For the text-containing cell, return its midpoint in [X, Y] coordinate format. 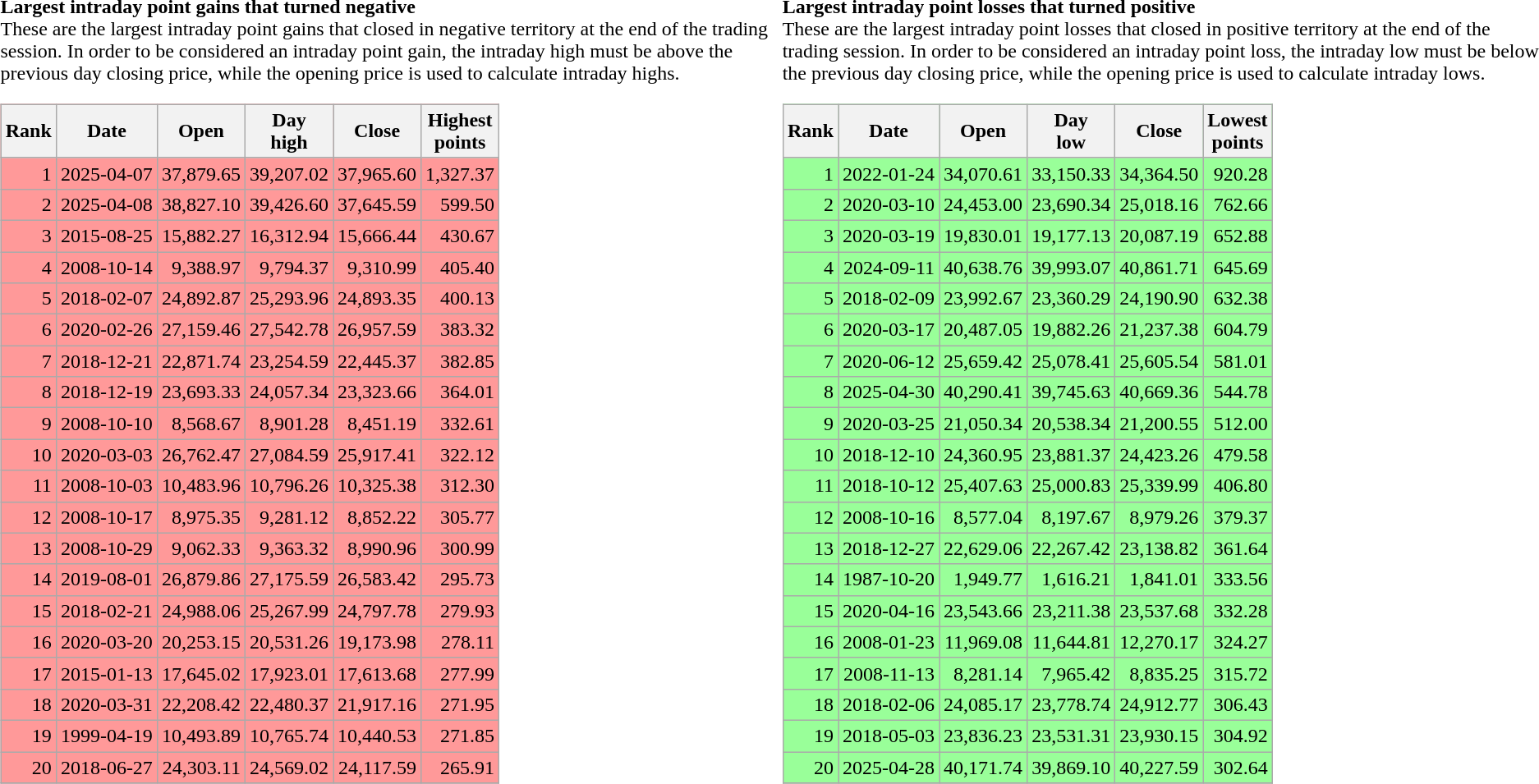
24,569.02 [289, 768]
Daylow [1071, 131]
25,293.96 [289, 299]
20,253.15 [200, 642]
25,078.41 [1071, 361]
24,190.90 [1160, 299]
2020-03-10 [889, 204]
2008-10-10 [107, 424]
9,281.12 [289, 517]
512.00 [1238, 424]
2015-08-25 [107, 236]
24,797.78 [378, 611]
2020-06-12 [889, 361]
479.58 [1238, 455]
20,087.19 [1160, 236]
25,000.83 [1071, 486]
15,666.44 [378, 236]
2015-01-13 [107, 673]
23,778.74 [1071, 704]
37,879.65 [200, 173]
2019-08-01 [107, 580]
23,930.15 [1160, 736]
17,645.02 [200, 673]
38,827.10 [200, 204]
581.01 [1238, 361]
39,426.60 [289, 204]
315.72 [1238, 673]
Lowestpoints [1238, 131]
2018-12-10 [889, 455]
2018-12-19 [107, 392]
20,487.05 [984, 330]
26,762.47 [200, 455]
21,050.34 [984, 424]
10,796.26 [289, 486]
2008-10-17 [107, 517]
1,616.21 [1071, 580]
27,175.59 [289, 580]
23,836.23 [984, 736]
23,211.38 [1071, 611]
24,892.87 [200, 299]
20,538.34 [1071, 424]
39,745.63 [1071, 392]
23,323.66 [378, 392]
22,480.37 [289, 704]
2022-01-24 [889, 173]
17,613.68 [378, 673]
40,861.71 [1160, 267]
24,453.00 [984, 204]
277.99 [460, 673]
305.77 [460, 517]
2018-02-06 [889, 704]
324.27 [1238, 642]
10,325.38 [378, 486]
599.50 [460, 204]
271.85 [460, 736]
39,869.10 [1071, 768]
2008-01-23 [889, 642]
40,171.74 [984, 768]
2018-12-21 [107, 361]
22,871.74 [200, 361]
10,483.96 [200, 486]
271.95 [460, 704]
8,975.35 [200, 517]
2008-10-29 [107, 548]
364.01 [460, 392]
23,690.34 [1071, 204]
1,327.37 [460, 173]
Dayhigh [289, 131]
26,957.59 [378, 330]
2018-06-27 [107, 768]
8,979.26 [1160, 517]
304.92 [1238, 736]
1,841.01 [1160, 580]
2008-10-14 [107, 267]
1999-04-19 [107, 736]
2024-09-11 [889, 267]
333.56 [1238, 580]
278.11 [460, 642]
19,177.13 [1071, 236]
2020-03-25 [889, 424]
430.67 [460, 236]
302.64 [1238, 768]
10,765.74 [289, 736]
2018-02-07 [107, 299]
37,965.60 [378, 173]
2025-04-28 [889, 768]
2018-10-12 [889, 486]
27,542.78 [289, 330]
2020-03-17 [889, 330]
379.37 [1238, 517]
544.78 [1238, 392]
22,208.42 [200, 704]
10,440.53 [378, 736]
2018-02-21 [107, 611]
322.12 [460, 455]
2020-04-16 [889, 611]
295.73 [460, 580]
1,949.77 [984, 580]
11,969.08 [984, 642]
8,568.67 [200, 424]
23,543.66 [984, 611]
2008-11-13 [889, 673]
23,537.68 [1160, 611]
406.80 [1238, 486]
21,917.16 [378, 704]
9,062.33 [200, 548]
2020-03-19 [889, 236]
19,882.26 [1071, 330]
8,852.22 [378, 517]
Highestpoints [460, 131]
9,310.99 [378, 267]
24,912.77 [1160, 704]
24,360.95 [984, 455]
39,993.07 [1071, 267]
24,303.11 [200, 768]
2018-02-09 [889, 299]
8,197.67 [1071, 517]
37,645.59 [378, 204]
8,835.25 [1160, 673]
19,173.98 [378, 642]
400.13 [460, 299]
23,881.37 [1071, 455]
24,423.26 [1160, 455]
265.91 [460, 768]
2020-03-31 [107, 704]
8,451.19 [378, 424]
652.88 [1238, 236]
23,531.31 [1071, 736]
2025-04-30 [889, 392]
2018-12-27 [889, 548]
23,254.59 [289, 361]
25,917.41 [378, 455]
21,237.38 [1160, 330]
632.38 [1238, 299]
2025-04-08 [107, 204]
332.61 [460, 424]
22,629.06 [984, 548]
2020-03-03 [107, 455]
382.85 [460, 361]
8,281.14 [984, 673]
23,992.67 [984, 299]
25,267.99 [289, 611]
361.64 [1238, 548]
16,312.94 [289, 236]
39,207.02 [289, 173]
405.40 [460, 267]
8,901.28 [289, 424]
34,364.50 [1160, 173]
383.32 [460, 330]
920.28 [1238, 173]
25,339.99 [1160, 486]
9,794.37 [289, 267]
25,018.16 [1160, 204]
8,577.04 [984, 517]
2025-04-07 [107, 173]
279.93 [460, 611]
24,085.17 [984, 704]
645.69 [1238, 267]
9,363.32 [289, 548]
27,084.59 [289, 455]
24,893.35 [378, 299]
25,659.42 [984, 361]
26,583.42 [378, 580]
34,070.61 [984, 173]
21,200.55 [1160, 424]
8,990.96 [378, 548]
17,923.01 [289, 673]
22,267.42 [1071, 548]
26,879.86 [200, 580]
25,407.63 [984, 486]
40,638.76 [984, 267]
300.99 [460, 548]
15,882.27 [200, 236]
306.43 [1238, 704]
24,988.06 [200, 611]
2020-03-20 [107, 642]
332.28 [1238, 611]
762.66 [1238, 204]
23,693.33 [200, 392]
2008-10-03 [107, 486]
2020-02-26 [107, 330]
1987-10-20 [889, 580]
12,270.17 [1160, 642]
7,965.42 [1071, 673]
19,830.01 [984, 236]
20,531.26 [289, 642]
2008-10-16 [889, 517]
11,644.81 [1071, 642]
23,360.29 [1071, 299]
23,138.82 [1160, 548]
40,227.59 [1160, 768]
9,388.97 [200, 267]
312.30 [460, 486]
40,290.41 [984, 392]
22,445.37 [378, 361]
2018-05-03 [889, 736]
33,150.33 [1071, 173]
24,117.59 [378, 768]
604.79 [1238, 330]
40,669.36 [1160, 392]
24,057.34 [289, 392]
25,605.54 [1160, 361]
10,493.89 [200, 736]
27,159.46 [200, 330]
